Output the [x, y] coordinate of the center of the cell containing the given text.  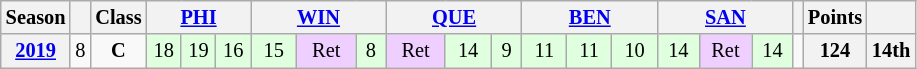
Points [835, 17]
QUE [454, 17]
18 [164, 51]
SAN [726, 17]
BEN [590, 17]
2019 [36, 51]
124 [835, 51]
10 [635, 51]
Season [36, 17]
Class [118, 17]
9 [506, 51]
16 [234, 51]
15 [274, 51]
PHI [198, 17]
14th [891, 51]
WIN [319, 17]
C [118, 51]
19 [198, 51]
